Search for the cell housing the specified text and yield its (X, Y) center coordinate. 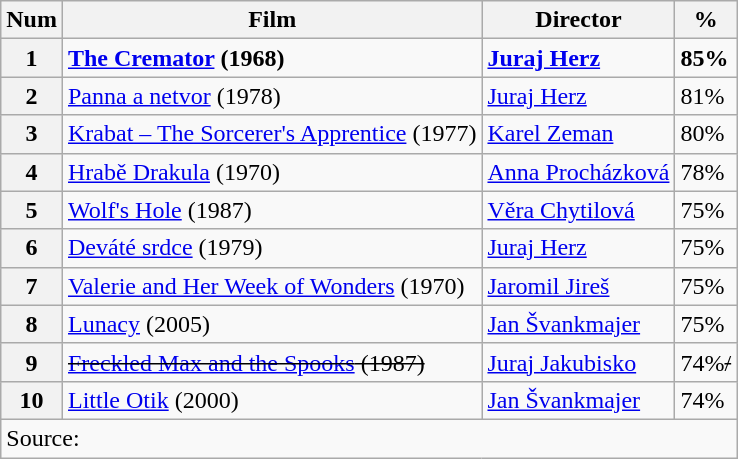
Wolf's Hole (1987) (272, 210)
7 (32, 286)
78% (706, 172)
80% (706, 134)
9 (32, 362)
4 (32, 172)
5 (32, 210)
6 (32, 248)
Jaromil Jireš (578, 286)
10 (32, 400)
Freckled Max and the Spooks (1987) (272, 362)
74%/ (706, 362)
Anna Procházková (578, 172)
Věra Chytilová (578, 210)
Source: (369, 438)
81% (706, 96)
85% (706, 58)
Director (578, 20)
Karel Zeman (578, 134)
The Cremator (1968) (272, 58)
Valerie and Her Week of Wonders (1970) (272, 286)
Panna a netvor (1978) (272, 96)
Film (272, 20)
74% (706, 400)
Hrabě Drakula (1970) (272, 172)
Deváté srdce (1979) (272, 248)
8 (32, 324)
1 (32, 58)
Little Otik (2000) (272, 400)
2 (32, 96)
3 (32, 134)
Krabat – The Sorcerer's Apprentice (1977) (272, 134)
Num (32, 20)
Lunacy (2005) (272, 324)
Juraj Jakubisko (578, 362)
% (706, 20)
